Capture the cell that displays the provided text and extract its (X, Y) central coordinate. 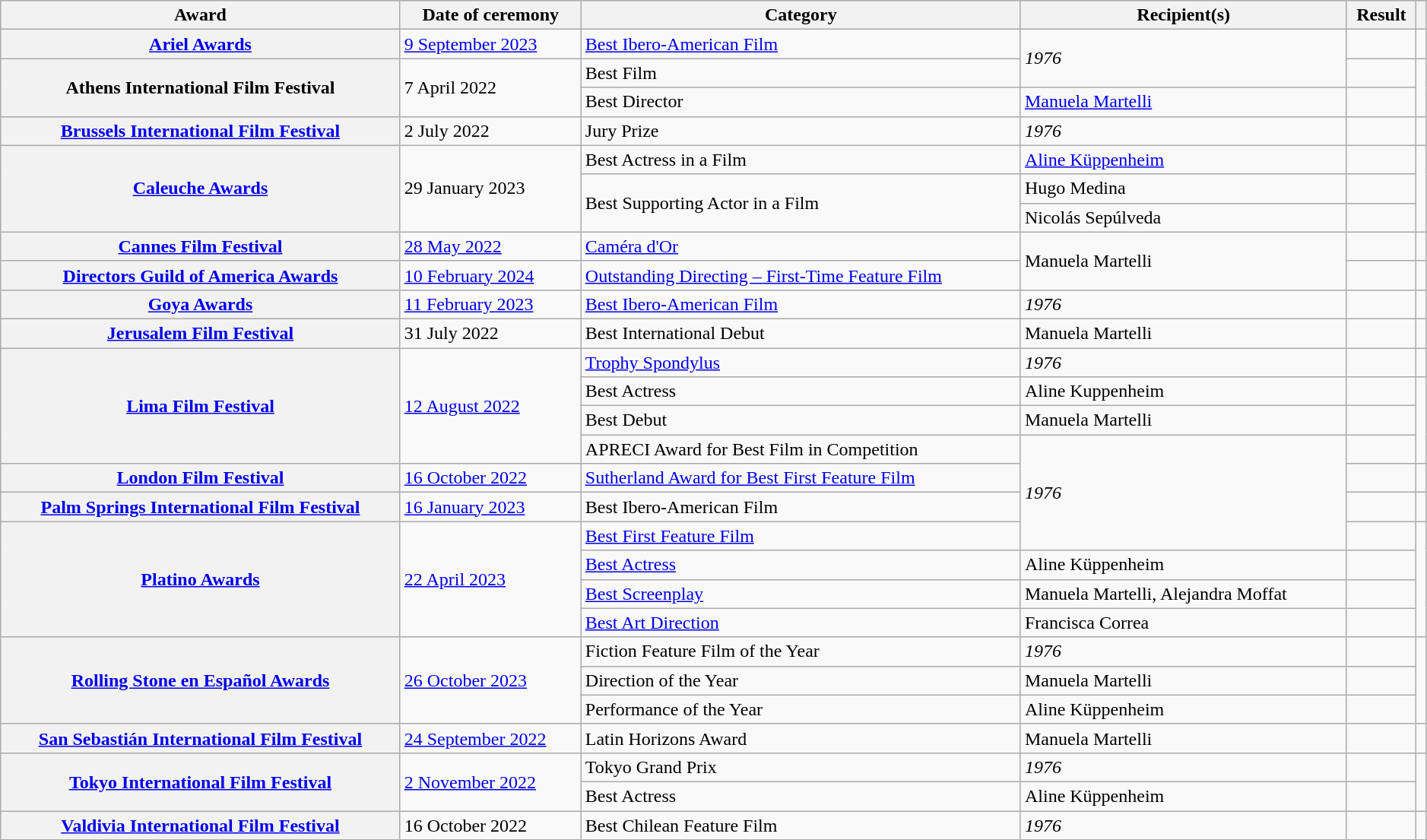
Outstanding Directing – First-Time Feature Film (801, 275)
Direction of the Year (801, 680)
Jury Prize (801, 131)
Jerusalem Film Festival (201, 333)
Cannes Film Festival (201, 246)
San Sebastián International Film Festival (201, 738)
28 May 2022 (490, 246)
Goya Awards (201, 304)
22 April 2023 (490, 579)
Best Actress in a Film (801, 160)
Best Supporting Actor in a Film (801, 203)
APRECI Award for Best Film in Competition (801, 449)
Fiction Feature Film of the Year (801, 651)
Directors Guild of America Awards (201, 275)
2 November 2022 (490, 781)
7 April 2022 (490, 87)
Best Art Direction (801, 623)
Best Chilean Feature Film (801, 825)
Award (201, 15)
16 January 2023 (490, 507)
Best Debut (801, 420)
Athens International Film Festival (201, 87)
Latin Horizons Award (801, 738)
2 July 2022 (490, 131)
Trophy Spondylus (801, 363)
Best Director (801, 102)
Lima Film Festival (201, 406)
Best First Feature Film (801, 536)
Rolling Stone en Español Awards (201, 680)
Best International Debut (801, 333)
Tokyo International Film Festival (201, 781)
Performance of the Year (801, 709)
Sutherland Award for Best First Feature Film (801, 478)
Recipient(s) (1183, 15)
Brussels International Film Festival (201, 131)
Francisca Correa (1183, 623)
Tokyo Grand Prix (801, 767)
Caméra d'Or (801, 246)
29 January 2023 (490, 189)
10 February 2024 (490, 275)
26 October 2023 (490, 680)
Platino Awards (201, 579)
Ariel Awards (201, 44)
9 September 2023 (490, 44)
Manuela Martelli, Alejandra Moffat (1183, 594)
24 September 2022 (490, 738)
11 February 2023 (490, 304)
Valdivia International Film Festival (201, 825)
Aline Kuppenheim (1183, 391)
12 August 2022 (490, 406)
31 July 2022 (490, 333)
Result (1381, 15)
Hugo Medina (1183, 189)
Best Film (801, 73)
London Film Festival (201, 478)
Category (801, 15)
Best Screenplay (801, 594)
Nicolás Sepúlveda (1183, 217)
Date of ceremony (490, 15)
Palm Springs International Film Festival (201, 507)
Caleuche Awards (201, 189)
